Search for the cell housing the specified text and yield its (x, y) center coordinate. 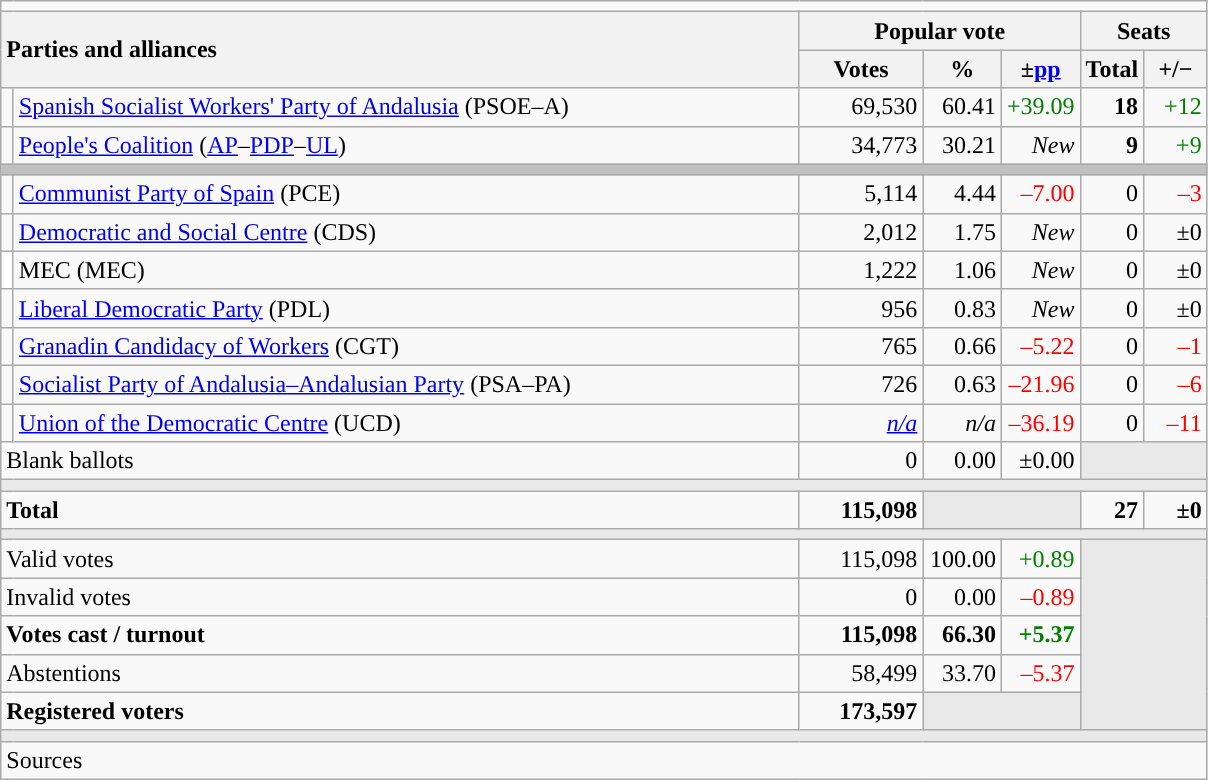
2,012 (861, 232)
66.30 (962, 635)
–6 (1176, 384)
765 (861, 346)
Abstentions (400, 673)
0.63 (962, 384)
–7.00 (1040, 194)
60.41 (962, 107)
+39.09 (1040, 107)
Liberal Democratic Party (PDL) (406, 308)
4.44 (962, 194)
33.70 (962, 673)
0.66 (962, 346)
–21.96 (1040, 384)
1,222 (861, 270)
34,773 (861, 145)
27 (1112, 510)
–11 (1176, 423)
5,114 (861, 194)
–0.89 (1040, 597)
Parties and alliances (400, 50)
18 (1112, 107)
–3 (1176, 194)
1.75 (962, 232)
–36.19 (1040, 423)
Popular vote (940, 31)
Granadin Candidacy of Workers (CGT) (406, 346)
9 (1112, 145)
Invalid votes (400, 597)
+5.37 (1040, 635)
956 (861, 308)
% (962, 69)
±pp (1040, 69)
+12 (1176, 107)
±0.00 (1040, 461)
0.83 (962, 308)
30.21 (962, 145)
–5.37 (1040, 673)
–1 (1176, 346)
726 (861, 384)
Seats (1144, 31)
+0.89 (1040, 559)
Spanish Socialist Workers' Party of Andalusia (PSOE–A) (406, 107)
+9 (1176, 145)
MEC (MEC) (406, 270)
Registered voters (400, 711)
Valid votes (400, 559)
Blank ballots (400, 461)
Socialist Party of Andalusia–Andalusian Party (PSA–PA) (406, 384)
People's Coalition (AP–PDP–UL) (406, 145)
Votes cast / turnout (400, 635)
Votes (861, 69)
Communist Party of Spain (PCE) (406, 194)
Sources (604, 760)
+/− (1176, 69)
173,597 (861, 711)
69,530 (861, 107)
Democratic and Social Centre (CDS) (406, 232)
Union of the Democratic Centre (UCD) (406, 423)
100.00 (962, 559)
–5.22 (1040, 346)
58,499 (861, 673)
1.06 (962, 270)
